Extract the [X, Y] coordinate from the center of the cell holding the provided text.  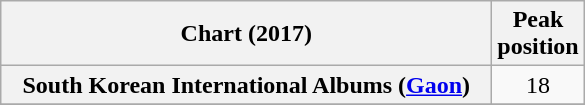
Peakposition [538, 34]
Chart (2017) [246, 34]
South Korean International Albums (Gaon) [246, 85]
18 [538, 85]
